Return (X, Y) of the center of cell containing provided text 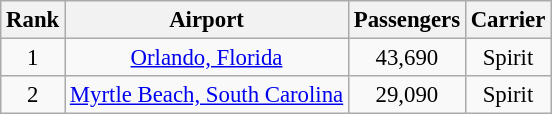
2 (33, 95)
29,090 (406, 95)
Carrier (508, 20)
43,690 (406, 58)
Orlando, Florida (207, 58)
Passengers (406, 20)
Myrtle Beach, South Carolina (207, 95)
Airport (207, 20)
Rank (33, 20)
1 (33, 58)
